Search for the cell housing the specified text and yield its (x, y) center coordinate. 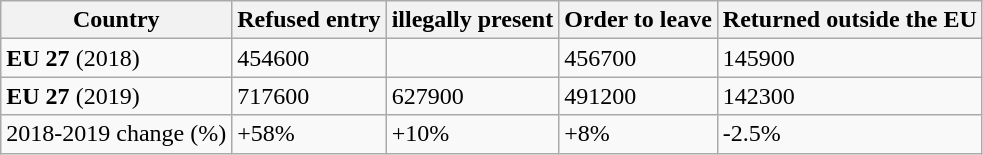
EU 27 (2019) (116, 96)
717600 (309, 96)
EU 27 (2018) (116, 58)
+10% (472, 134)
142300 (850, 96)
-2.5% (850, 134)
456700 (638, 58)
illegally present (472, 20)
Returned outside the EU (850, 20)
2018-2019 change (%) (116, 134)
627900 (472, 96)
454600 (309, 58)
Order to leave (638, 20)
+58% (309, 134)
Country (116, 20)
+8% (638, 134)
Refused entry (309, 20)
491200 (638, 96)
145900 (850, 58)
